Search for the cell housing the specified text and yield its [x, y] center coordinate. 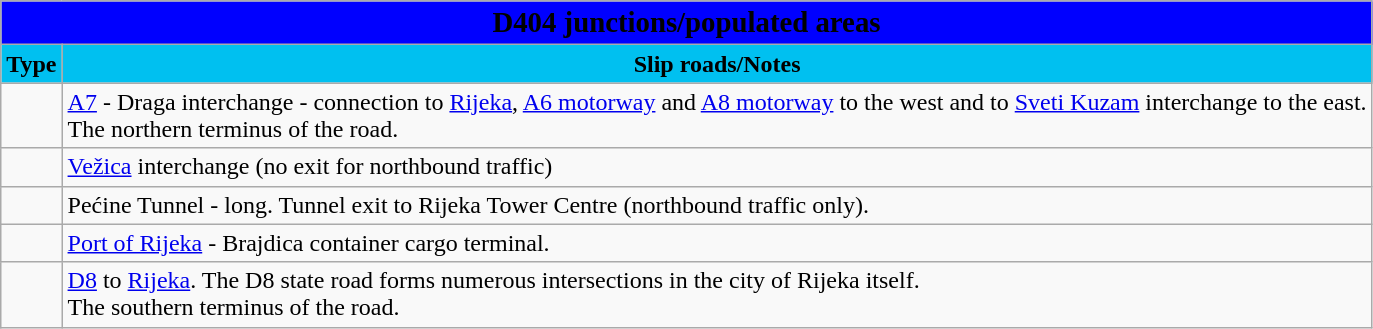
Slip roads/Notes [717, 64]
Port of Rijeka - Brajdica container cargo terminal. [717, 243]
Vežica interchange (no exit for northbound traffic) [717, 167]
D404 junctions/populated areas [686, 23]
Pećine Tunnel - long. Tunnel exit to Rijeka Tower Centre (northbound traffic only). [717, 205]
Type [32, 64]
D8 to Rijeka. The D8 state road forms numerous intersections in the city of Rijeka itself.The southern terminus of the road. [717, 294]
